Locate the cell with the specified text and output its (X, Y) center coordinate. 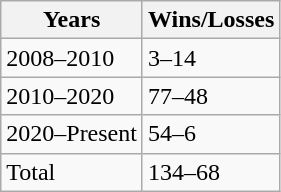
Years (72, 20)
2010–2020 (72, 96)
2008–2010 (72, 58)
77–48 (210, 96)
3–14 (210, 58)
134–68 (210, 172)
54–6 (210, 134)
Total (72, 172)
Wins/Losses (210, 20)
2020–Present (72, 134)
